Return (x, y) of the center of cell containing provided text 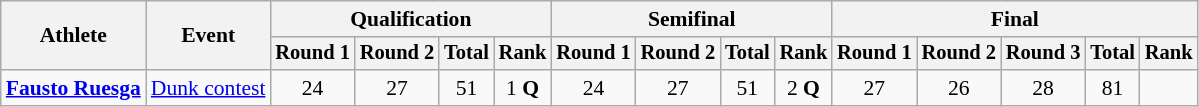
2 Q (804, 88)
Qualification (410, 19)
Event (208, 36)
Final (1014, 19)
Fausto Ruesga (74, 88)
Semifinal (692, 19)
81 (1112, 88)
26 (959, 88)
Athlete (74, 36)
1 Q (523, 88)
Dunk contest (208, 88)
28 (1043, 88)
Round 3 (1043, 54)
